Find where the given text appears and provide that cell's center as (X, Y) coordinate. 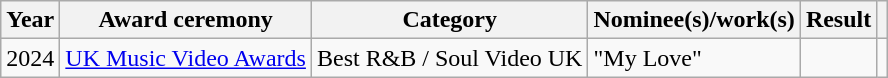
"My Love" (694, 58)
UK Music Video Awards (186, 58)
Best R&B / Soul Video UK (450, 58)
2024 (30, 58)
Nominee(s)/work(s) (694, 20)
Year (30, 20)
Category (450, 20)
Result (838, 20)
Award ceremony (186, 20)
